Provide the [x, y] coordinate of the cell's center where the given text is located.  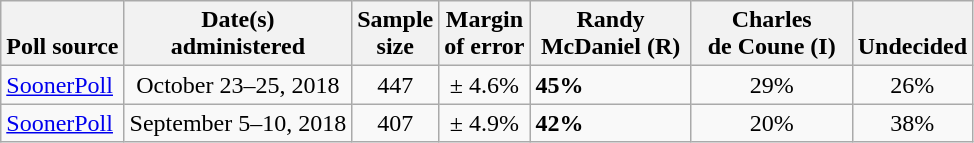
± 4.9% [484, 123]
29% [772, 85]
42% [610, 123]
Poll source [62, 34]
± 4.6% [484, 85]
Marginof error [484, 34]
26% [912, 85]
Undecided [912, 34]
Charlesde Coune (I) [772, 34]
447 [396, 85]
September 5–10, 2018 [238, 123]
RandyMcDaniel (R) [610, 34]
45% [610, 85]
38% [912, 123]
Samplesize [396, 34]
20% [772, 123]
October 23–25, 2018 [238, 85]
Date(s)administered [238, 34]
407 [396, 123]
